Determine the (x, y) coordinate at the center of the cell enclosing the given text.  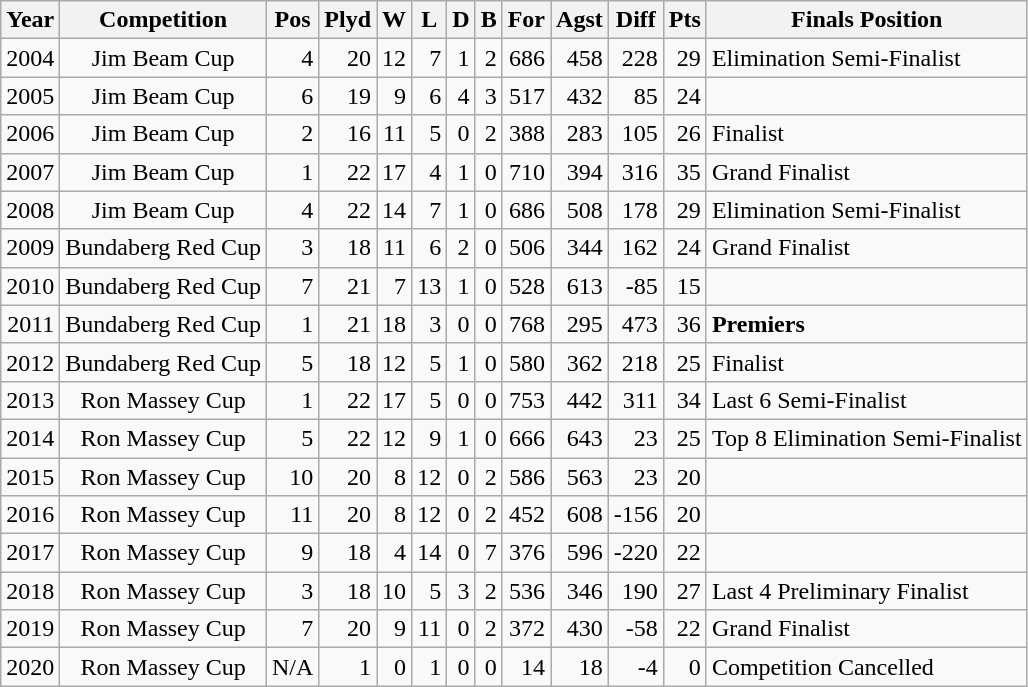
452 (526, 515)
2005 (30, 96)
162 (636, 248)
B (488, 20)
Year (30, 20)
2013 (30, 400)
768 (526, 324)
228 (636, 58)
2020 (30, 667)
Last 6 Semi-Finalist (866, 400)
613 (580, 286)
316 (636, 172)
608 (580, 515)
Competition (164, 20)
372 (526, 629)
2017 (30, 553)
27 (684, 591)
105 (636, 134)
473 (636, 324)
346 (580, 591)
528 (526, 286)
517 (526, 96)
2015 (30, 477)
Competition Cancelled (866, 667)
15 (684, 286)
-156 (636, 515)
85 (636, 96)
13 (430, 286)
Agst (580, 20)
2009 (30, 248)
-4 (636, 667)
L (430, 20)
35 (684, 172)
Pts (684, 20)
2007 (30, 172)
N/A (292, 667)
596 (580, 553)
2010 (30, 286)
Top 8 Elimination Semi-Finalist (866, 438)
2011 (30, 324)
344 (580, 248)
430 (580, 629)
-58 (636, 629)
-85 (636, 286)
34 (684, 400)
19 (348, 96)
666 (526, 438)
-220 (636, 553)
178 (636, 210)
394 (580, 172)
Diff (636, 20)
432 (580, 96)
Last 4 Preliminary Finalist (866, 591)
2014 (30, 438)
442 (580, 400)
283 (580, 134)
586 (526, 477)
295 (580, 324)
311 (636, 400)
16 (348, 134)
36 (684, 324)
For (526, 20)
2016 (30, 515)
Finals Position (866, 20)
2008 (30, 210)
753 (526, 400)
2006 (30, 134)
2012 (30, 362)
388 (526, 134)
2004 (30, 58)
W (394, 20)
536 (526, 591)
2019 (30, 629)
458 (580, 58)
362 (580, 362)
506 (526, 248)
190 (636, 591)
Plyd (348, 20)
563 (580, 477)
26 (684, 134)
218 (636, 362)
Pos (292, 20)
376 (526, 553)
Premiers (866, 324)
D (461, 20)
580 (526, 362)
508 (580, 210)
2018 (30, 591)
710 (526, 172)
643 (580, 438)
